Search for the cell housing the specified text and yield its [X, Y] center coordinate. 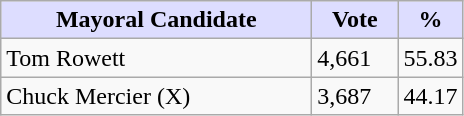
3,687 [355, 96]
Tom Rowett [156, 58]
Vote [355, 20]
% [430, 20]
4,661 [355, 58]
Chuck Mercier (X) [156, 96]
44.17 [430, 96]
Mayoral Candidate [156, 20]
55.83 [430, 58]
